Return [x, y] of the center of cell containing provided text 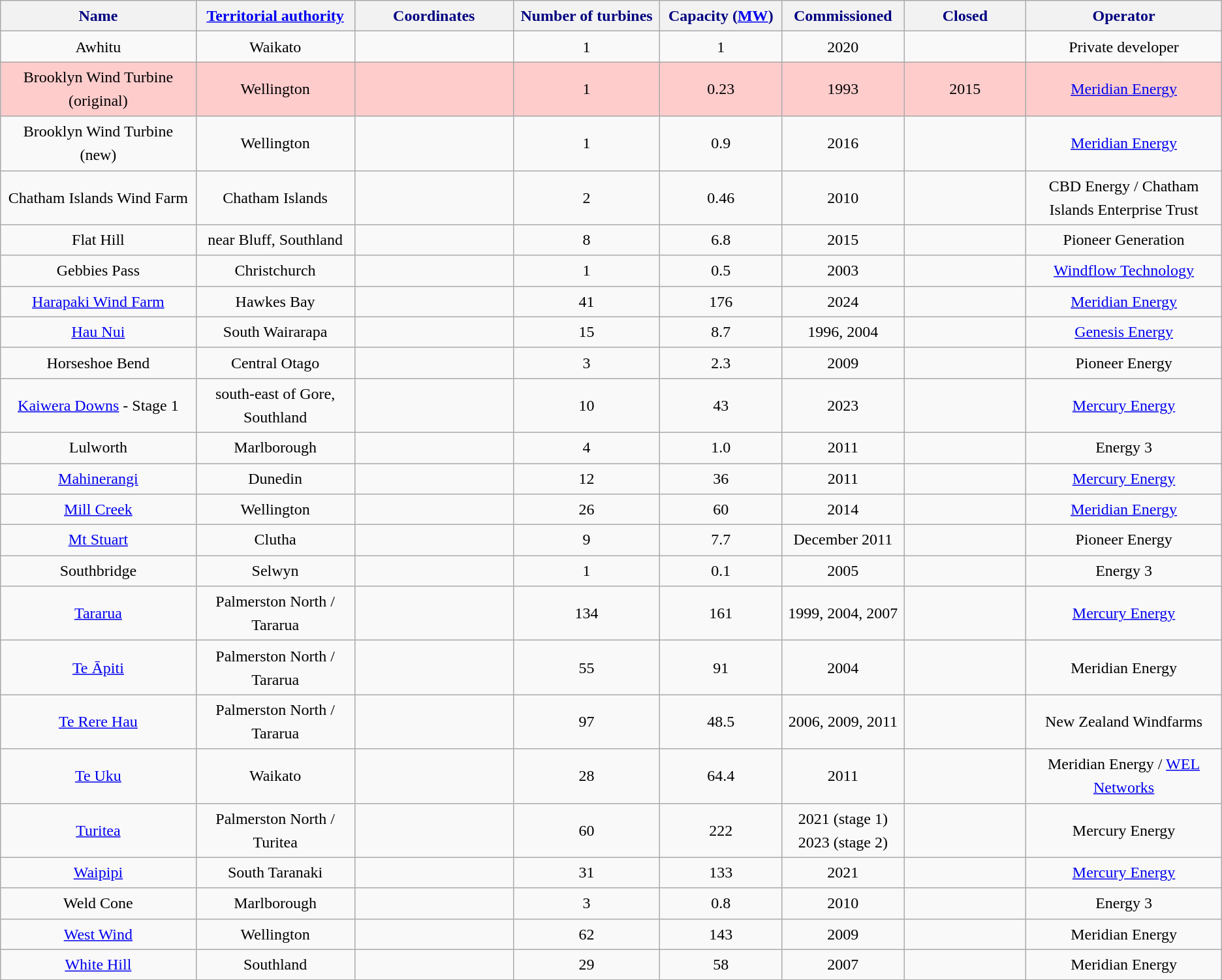
Gebbies Pass [98, 270]
Christchurch [275, 270]
2005 [843, 571]
Lulworth [98, 448]
0.8 [721, 904]
South Taranaki [275, 872]
Commissioned [843, 16]
58 [721, 965]
6.8 [721, 240]
2004 [843, 667]
2016 [843, 144]
White Hill [98, 965]
Operator [1124, 16]
Awhitu [98, 47]
134 [586, 614]
2021 (stage 1)2023 (stage 2) [843, 830]
Te Āpiti [98, 667]
97 [586, 722]
Chatham Islands [275, 197]
1999, 2004, 2007 [843, 614]
Mahinerangi [98, 479]
8.7 [721, 332]
55 [586, 667]
176 [721, 302]
Selwyn [275, 571]
2024 [843, 302]
Kaiwera Downs - Stage 1 [98, 405]
41 [586, 302]
Flat Hill [98, 240]
2003 [843, 270]
2023 [843, 405]
Chatham Islands Wind Farm [98, 197]
2020 [843, 47]
Brooklyn Wind Turbine (original) [98, 89]
Dunedin [275, 479]
Windflow Technology [1124, 270]
Harapaki Wind Farm [98, 302]
Capacity (MW) [721, 16]
Coordinates [433, 16]
1.0 [721, 448]
Te Uku [98, 776]
Weld Cone [98, 904]
0.9 [721, 144]
222 [721, 830]
48.5 [721, 722]
Private developer [1124, 47]
10 [586, 405]
2.3 [721, 363]
0.23 [721, 89]
Turitea [98, 830]
64.4 [721, 776]
West Wind [98, 934]
Southbridge [98, 571]
Tararua [98, 614]
Brooklyn Wind Turbine (new) [98, 144]
2 [586, 197]
2006, 2009, 2011 [843, 722]
Mt Stuart [98, 541]
Waipipi [98, 872]
Closed [965, 16]
Central Otago [275, 363]
2021 [843, 872]
0.46 [721, 197]
1996, 2004 [843, 332]
62 [586, 934]
12 [586, 479]
1993 [843, 89]
143 [721, 934]
near Bluff, Southland [275, 240]
Territorial authority [275, 16]
south-east of Gore, Southland [275, 405]
161 [721, 614]
South Wairarapa [275, 332]
9 [586, 541]
91 [721, 667]
Horseshoe Bend [98, 363]
Hau Nui [98, 332]
31 [586, 872]
Meridian Energy / WEL Networks [1124, 776]
Te Rere Hau [98, 722]
CBD Energy / Chatham Islands Enterprise Trust [1124, 197]
26 [586, 509]
15 [586, 332]
2007 [843, 965]
Southland [275, 965]
Mill Creek [98, 509]
29 [586, 965]
Palmerston North / Turitea [275, 830]
New Zealand Windfarms [1124, 722]
Genesis Energy [1124, 332]
133 [721, 872]
0.1 [721, 571]
28 [586, 776]
43 [721, 405]
Hawkes Bay [275, 302]
36 [721, 479]
Pioneer Generation [1124, 240]
0.5 [721, 270]
Number of turbines [586, 16]
2014 [843, 509]
December 2011 [843, 541]
4 [586, 448]
8 [586, 240]
Clutha [275, 541]
Name [98, 16]
7.7 [721, 541]
